For the text-containing cell, return its midpoint in [X, Y] coordinate format. 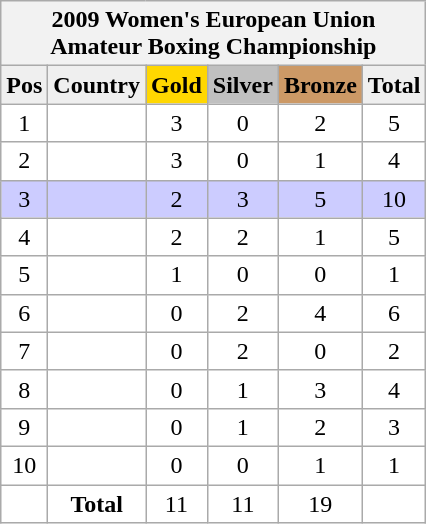
Gold [177, 85]
9 [24, 427]
7 [24, 351]
19 [320, 503]
Bronze [320, 85]
Pos [24, 85]
Silver [242, 85]
8 [24, 389]
Country [97, 85]
2009 Women's European UnionAmateur Boxing Championship [214, 34]
